Capture the cell that displays the provided text and extract its (X, Y) central coordinate. 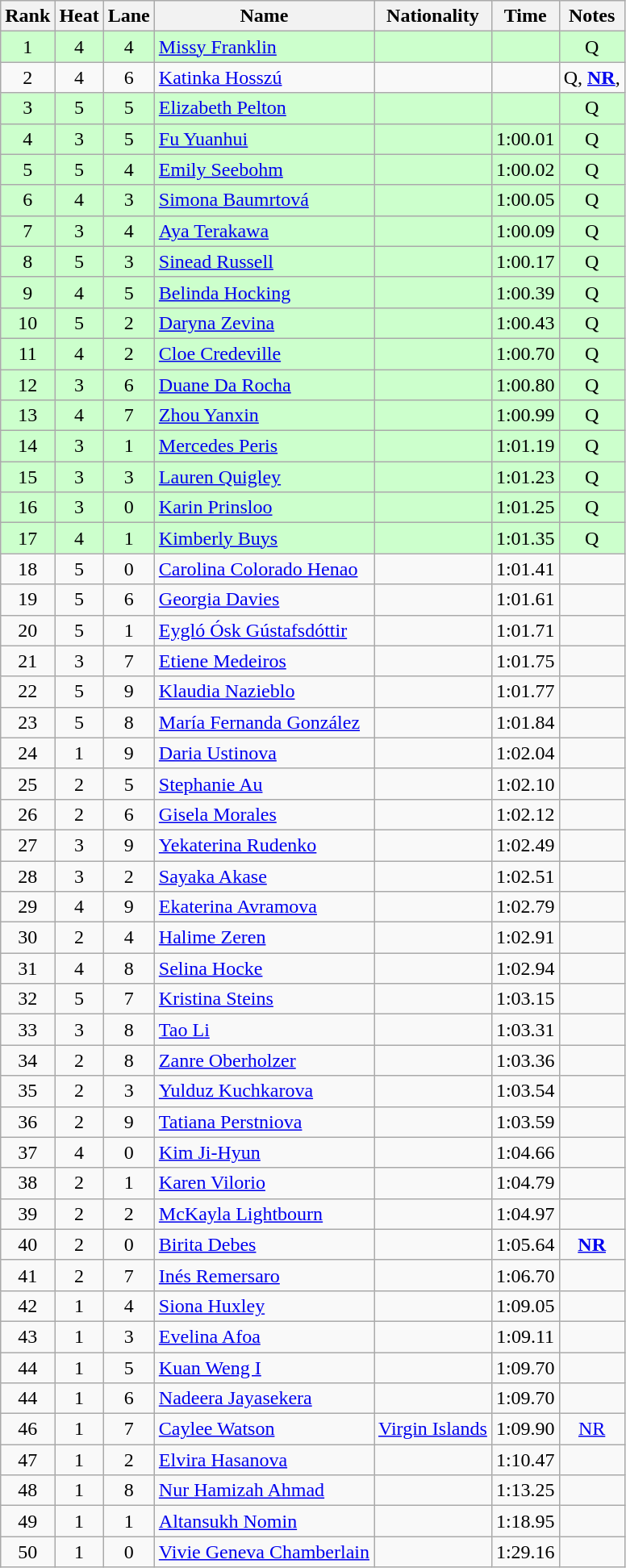
39 (27, 1214)
1:01.19 (525, 446)
Yekaterina Rudenko (264, 845)
Karin Prinsloo (264, 508)
Daryna Zevina (264, 323)
38 (27, 1183)
1:03.31 (525, 1030)
28 (27, 876)
Etiene Medeiros (264, 661)
Inés Remersaro (264, 1275)
Gisela Morales (264, 814)
Carolina Colorado Henao (264, 569)
Tatiana Perstniova (264, 1122)
1:01.77 (525, 692)
1:00.01 (525, 139)
Nationality (433, 16)
1:09.11 (525, 1336)
Aya Terakawa (264, 231)
1:00.70 (525, 353)
13 (27, 416)
Halime Zeren (264, 938)
1:02.94 (525, 968)
Kristina Steins (264, 999)
1:00.17 (525, 261)
1:03.15 (525, 999)
Sinead Russell (264, 261)
1:02.91 (525, 938)
1:00.99 (525, 416)
McKayla Lightbourn (264, 1214)
21 (27, 661)
1:01.35 (525, 538)
1:13.25 (525, 1491)
1:01.61 (525, 600)
Emily Seebohm (264, 169)
11 (27, 353)
32 (27, 999)
29 (27, 907)
Zanre Oberholzer (264, 1060)
40 (27, 1244)
Stephanie Au (264, 784)
15 (27, 477)
Heat (79, 16)
Altansukh Nomin (264, 1521)
Karen Vilorio (264, 1183)
36 (27, 1122)
Katinka Hosszú (264, 77)
1:29.16 (525, 1552)
1:00.43 (525, 323)
1:01.23 (525, 477)
16 (27, 508)
27 (27, 845)
48 (27, 1491)
María Fernanda González (264, 722)
14 (27, 446)
18 (27, 569)
1:00.39 (525, 292)
1:04.97 (525, 1214)
31 (27, 968)
Georgia Davies (264, 600)
1:09.90 (525, 1429)
1:04.79 (525, 1183)
1:00.09 (525, 231)
12 (27, 385)
25 (27, 784)
Selina Hocke (264, 968)
1:04.66 (525, 1152)
1:01.71 (525, 630)
1:02.49 (525, 845)
1:00.80 (525, 385)
Duane Da Rocha (264, 385)
1:02.04 (525, 753)
22 (27, 692)
Fu Yuanhui (264, 139)
Belinda Hocking (264, 292)
24 (27, 753)
1:06.70 (525, 1275)
Elizabeth Pelton (264, 108)
Daria Ustinova (264, 753)
43 (27, 1336)
20 (27, 630)
Q, NR, (592, 77)
Simona Baumrtová (264, 200)
Sayaka Akase (264, 876)
30 (27, 938)
1:01.75 (525, 661)
1:02.12 (525, 814)
1:00.05 (525, 200)
17 (27, 538)
Virgin Islands (433, 1429)
Lane (129, 16)
47 (27, 1460)
1:00.02 (525, 169)
Missy Franklin (264, 47)
1:03.36 (525, 1060)
1:02.79 (525, 907)
34 (27, 1060)
Kimberly Buys (264, 538)
Vivie Geneva Chamberlain (264, 1552)
1:09.05 (525, 1306)
Lauren Quigley (264, 477)
Evelina Afoa (264, 1336)
Caylee Watson (264, 1429)
1:03.59 (525, 1122)
Kim Ji-Hyun (264, 1152)
1:02.51 (525, 876)
10 (27, 323)
Nur Hamizah Ahmad (264, 1491)
1:01.25 (525, 508)
1:18.95 (525, 1521)
Cloe Credeville (264, 353)
Birita Debes (264, 1244)
23 (27, 722)
42 (27, 1306)
50 (27, 1552)
Notes (592, 16)
1:03.54 (525, 1091)
Mercedes Peris (264, 446)
Kuan Weng I (264, 1368)
1:01.41 (525, 569)
35 (27, 1091)
37 (27, 1152)
1:01.84 (525, 722)
33 (27, 1030)
Klaudia Nazieblo (264, 692)
Time (525, 16)
Yulduz Kuchkarova (264, 1091)
41 (27, 1275)
Rank (27, 16)
Elvira Hasanova (264, 1460)
Ekaterina Avramova (264, 907)
Nadeera Jayasekera (264, 1399)
Tao Li (264, 1030)
1:10.47 (525, 1460)
49 (27, 1521)
1:05.64 (525, 1244)
26 (27, 814)
1:02.10 (525, 784)
19 (27, 600)
Zhou Yanxin (264, 416)
46 (27, 1429)
Name (264, 16)
Siona Huxley (264, 1306)
Eygló Ósk Gústafsdóttir (264, 630)
